Output the [X, Y] coordinate of the center of the cell containing the given text.  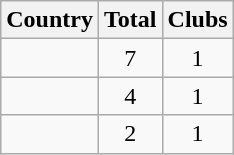
Total [130, 20]
Country [50, 20]
2 [130, 134]
Clubs [198, 20]
4 [130, 96]
7 [130, 58]
